Return (x, y) of the center of cell containing provided text 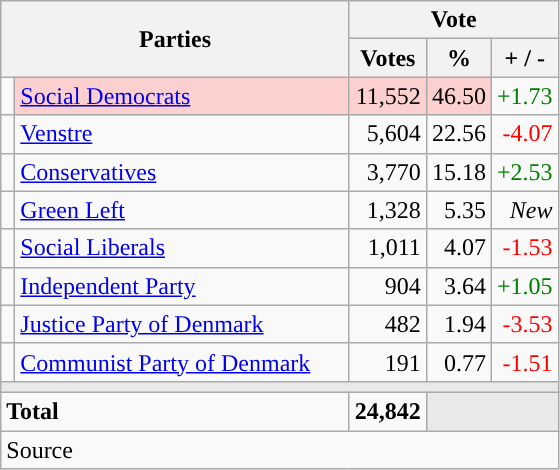
3,770 (388, 172)
15.18 (458, 172)
+1.73 (524, 96)
482 (388, 324)
Vote (454, 20)
1,328 (388, 210)
22.56 (458, 134)
+2.53 (524, 172)
-4.07 (524, 134)
+ / - (524, 58)
-1.51 (524, 362)
191 (388, 362)
-1.53 (524, 248)
Social Democrats (182, 96)
1.94 (458, 324)
Source (280, 449)
1,011 (388, 248)
Communist Party of Denmark (182, 362)
904 (388, 286)
Votes (388, 58)
Conservatives (182, 172)
-3.53 (524, 324)
3.64 (458, 286)
Venstre (182, 134)
0.77 (458, 362)
11,552 (388, 96)
24,842 (388, 411)
5,604 (388, 134)
+1.05 (524, 286)
Total (176, 411)
Parties (176, 39)
Independent Party (182, 286)
Social Liberals (182, 248)
Justice Party of Denmark (182, 324)
5.35 (458, 210)
46.50 (458, 96)
% (458, 58)
Green Left (182, 210)
4.07 (458, 248)
New (524, 210)
